Find where the given text appears and provide that cell's center as [X, Y] coordinate. 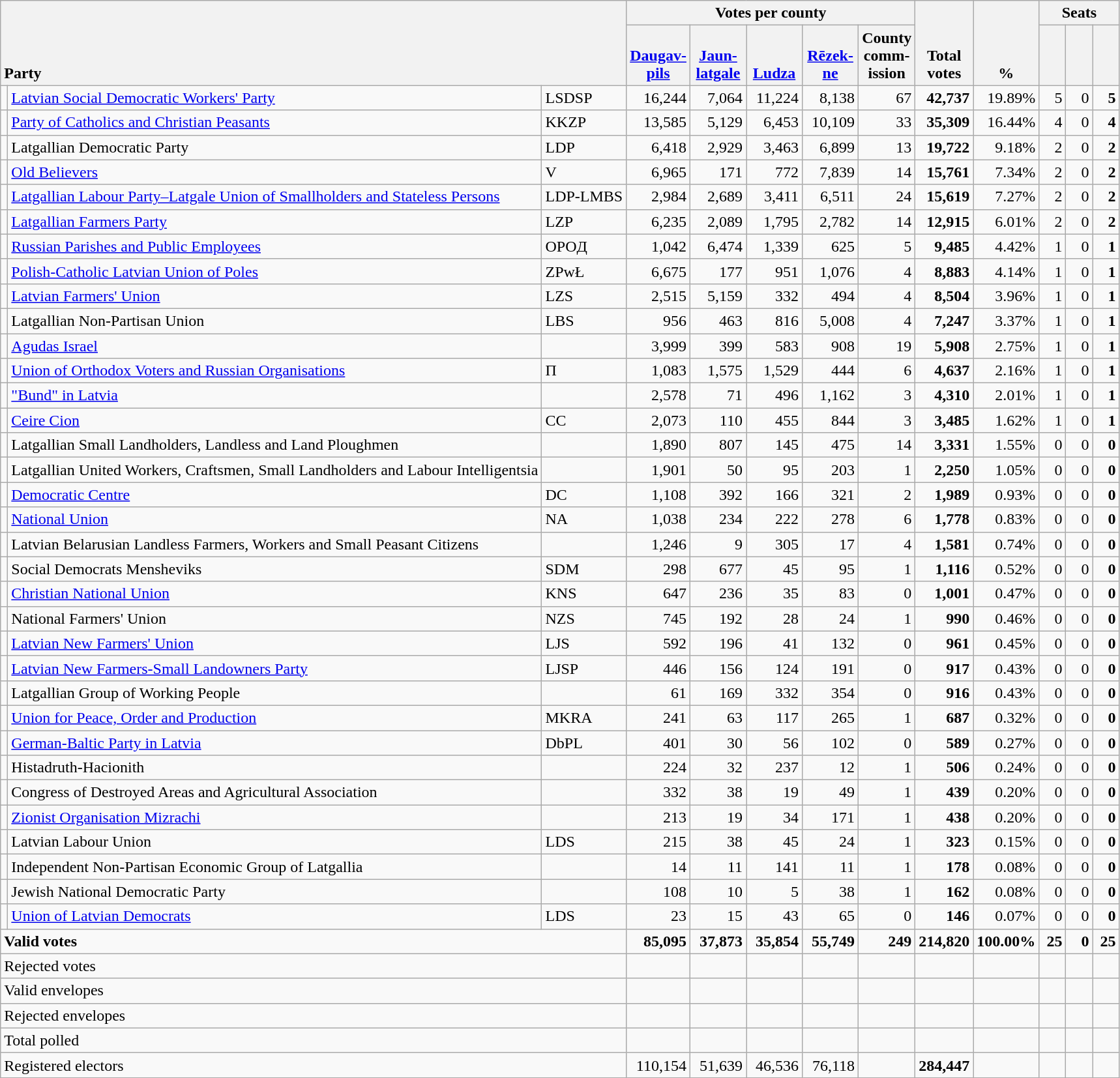
463 [718, 321]
169 [718, 693]
0.15% [1007, 842]
108 [658, 892]
192 [718, 619]
951 [774, 271]
7.34% [1007, 172]
494 [831, 296]
236 [718, 594]
Latgallian Non-Partisan Union [275, 321]
56 [774, 742]
0.93% [1007, 495]
CC [584, 420]
Latgallian Farmers Party [275, 222]
1,162 [831, 396]
110,154 [658, 1065]
46,536 [774, 1065]
NZS [584, 619]
63 [718, 718]
178 [944, 867]
124 [774, 668]
Latvian New Farmers' Union [275, 643]
117 [774, 718]
DbPL [584, 742]
Social Democrats Mensheviks [275, 569]
166 [774, 495]
438 [944, 817]
Independent Non-Partisan Economic Group of Latgallia [275, 867]
11,224 [774, 98]
28 [774, 619]
956 [658, 321]
13,585 [658, 123]
1,116 [944, 569]
1,778 [944, 519]
3,485 [944, 420]
2,782 [831, 222]
100.00% [1007, 941]
51,639 [718, 1065]
Latvian New Farmers-Small Landowners Party [275, 668]
Jaun- latgale [718, 55]
10,109 [831, 123]
Zionist Organisation Mizrachi [275, 817]
41 [774, 643]
3,463 [774, 147]
455 [774, 420]
0.45% [1007, 643]
9,485 [944, 246]
0.52% [1007, 569]
110 [718, 420]
1,989 [944, 495]
6,235 [658, 222]
Latvian Farmers' Union [275, 296]
15,619 [944, 197]
Daugav- pils [658, 55]
6.01% [1007, 222]
0.83% [1007, 519]
6,474 [718, 246]
Ludza [774, 55]
Jewish National Democratic Party [275, 892]
Latgallian Group of Working People [275, 693]
446 [658, 668]
2,073 [658, 420]
6,511 [831, 197]
354 [831, 693]
399 [718, 346]
Latgallian United Workers, Craftsmen, Small Landholders and Labour Intelligentsia [275, 470]
401 [658, 742]
5,129 [718, 123]
"Bund" in Latvia [275, 396]
LJS [584, 643]
Democratic Centre [275, 495]
43 [774, 916]
475 [831, 445]
1.55% [1007, 445]
3,999 [658, 346]
102 [831, 742]
61 [658, 693]
23 [658, 916]
589 [944, 742]
Polish-Catholic Latvian Union of Poles [275, 271]
961 [944, 643]
49 [831, 793]
13 [887, 147]
6,965 [658, 172]
265 [831, 718]
35 [774, 594]
772 [774, 172]
65 [831, 916]
2.75% [1007, 346]
583 [774, 346]
3,331 [944, 445]
237 [774, 768]
816 [774, 321]
1,246 [658, 544]
LDP [584, 147]
3,411 [774, 197]
Valid votes [314, 941]
0.74% [1007, 544]
16.44% [1007, 123]
Latvian Belarusian Landless Farmers, Workers and Small Peasant Citizens [275, 544]
2.01% [1007, 396]
249 [887, 941]
196 [718, 643]
Union of Orthodox Voters and Russian Organisations [275, 371]
12,915 [944, 222]
SDM [584, 569]
German-Baltic Party in Latvia [275, 742]
50 [718, 470]
Valid envelopes [314, 991]
6,899 [831, 147]
KKZP [584, 123]
15 [718, 916]
KNS [584, 594]
298 [658, 569]
213 [658, 817]
Total votes [944, 43]
439 [944, 793]
1.05% [1007, 470]
1,083 [658, 371]
844 [831, 420]
Union for Peace, Order and Production [275, 718]
1,890 [658, 445]
2,984 [658, 197]
Congress of Destroyed Areas and Agricultural Association [275, 793]
2,250 [944, 470]
0.24% [1007, 768]
67 [887, 98]
15,761 [944, 172]
9 [718, 544]
0.47% [1007, 594]
85,095 [658, 941]
34 [774, 817]
496 [774, 396]
2.16% [1007, 371]
323 [944, 842]
146 [944, 916]
35,854 [774, 941]
National Union [275, 519]
3.37% [1007, 321]
37,873 [718, 941]
LSDSP [584, 98]
8,504 [944, 296]
6,418 [658, 147]
2,515 [658, 296]
4,310 [944, 396]
506 [944, 768]
Registered electors [314, 1065]
0.32% [1007, 718]
4.42% [1007, 246]
LDP-LMBS [584, 197]
321 [831, 495]
214,820 [944, 941]
Rēzek- ne [831, 55]
9.18% [1007, 147]
1,339 [774, 246]
1,042 [658, 246]
1,581 [944, 544]
7,064 [718, 98]
4.14% [1007, 271]
203 [831, 470]
745 [658, 619]
76,118 [831, 1065]
Agudas Israel [275, 346]
916 [944, 693]
Latgallian Democratic Party [275, 147]
1,529 [774, 371]
Union of Latvian Democrats [275, 916]
2,578 [658, 396]
Latgallian Labour Party–Latgale Union of Smallholders and Stateless Persons [275, 197]
0.46% [1007, 619]
1,795 [774, 222]
Histadruth-Hacionith [275, 768]
8,138 [831, 98]
LBS [584, 321]
55,749 [831, 941]
305 [774, 544]
OPOД [584, 246]
LZP [584, 222]
677 [718, 569]
33 [887, 123]
2,929 [718, 147]
Latgallian Small Landholders, Landless and Land Ploughmen [275, 445]
5,908 [944, 346]
6,675 [658, 271]
156 [718, 668]
278 [831, 519]
284,447 [944, 1065]
Party [314, 43]
191 [831, 668]
592 [658, 643]
Russian Parishes and Public Employees [275, 246]
7.27% [1007, 197]
1,575 [718, 371]
5,159 [718, 296]
222 [774, 519]
224 [658, 768]
807 [718, 445]
30 [718, 742]
1,038 [658, 519]
7,247 [944, 321]
0.07% [1007, 916]
NA [584, 519]
5,008 [831, 321]
4,637 [944, 371]
1,076 [831, 271]
12 [831, 768]
908 [831, 346]
Old Believers [275, 172]
83 [831, 594]
8,883 [944, 271]
П [584, 371]
Latvian Labour Union [275, 842]
Christian National Union [275, 594]
687 [944, 718]
132 [831, 643]
0.27% [1007, 742]
DC [584, 495]
2,089 [718, 222]
19.89% [1007, 98]
71 [718, 396]
Party of Catholics and Christian Peasants [275, 123]
145 [774, 445]
Rejected envelopes [314, 1015]
V [584, 172]
917 [944, 668]
Seats [1080, 13]
Total polled [314, 1040]
3.96% [1007, 296]
LZS [584, 296]
Latvian Social Democratic Workers' Party [275, 98]
National Farmers' Union [275, 619]
ZPwŁ [584, 271]
MKRA [584, 718]
19,722 [944, 147]
1,108 [658, 495]
6,453 [774, 123]
1.62% [1007, 420]
32 [718, 768]
Rejected votes [314, 966]
162 [944, 892]
7,839 [831, 172]
Ceire Cion [275, 420]
2,689 [718, 197]
141 [774, 867]
% [1007, 43]
1,001 [944, 594]
177 [718, 271]
392 [718, 495]
1,901 [658, 470]
17 [831, 544]
10 [718, 892]
16,244 [658, 98]
215 [658, 842]
241 [658, 718]
625 [831, 246]
42,737 [944, 98]
35,309 [944, 123]
LJSP [584, 668]
County comm- ission [887, 55]
990 [944, 619]
Votes per county [771, 13]
234 [718, 519]
444 [831, 371]
647 [658, 594]
